Search for the cell housing the specified text and yield its (X, Y) center coordinate. 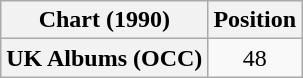
Chart (1990) (104, 20)
UK Albums (OCC) (104, 58)
Position (255, 20)
48 (255, 58)
